Determine the [X, Y] coordinate at the center of the cell enclosing the given text.  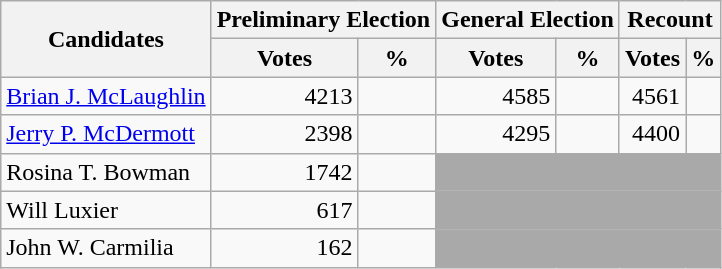
General Election [528, 20]
Will Luxier [106, 210]
Recount [670, 20]
4585 [496, 96]
4400 [652, 134]
Brian J. McLaughlin [106, 96]
Jerry P. McDermott [106, 134]
617 [284, 210]
162 [284, 248]
John W. Carmilia [106, 248]
4295 [496, 134]
4561 [652, 96]
Rosina T. Bowman [106, 172]
4213 [284, 96]
2398 [284, 134]
1742 [284, 172]
Preliminary Election [324, 20]
Candidates [106, 39]
